Detect which cell encompasses the target text, then output its (X, Y) center coordinate. 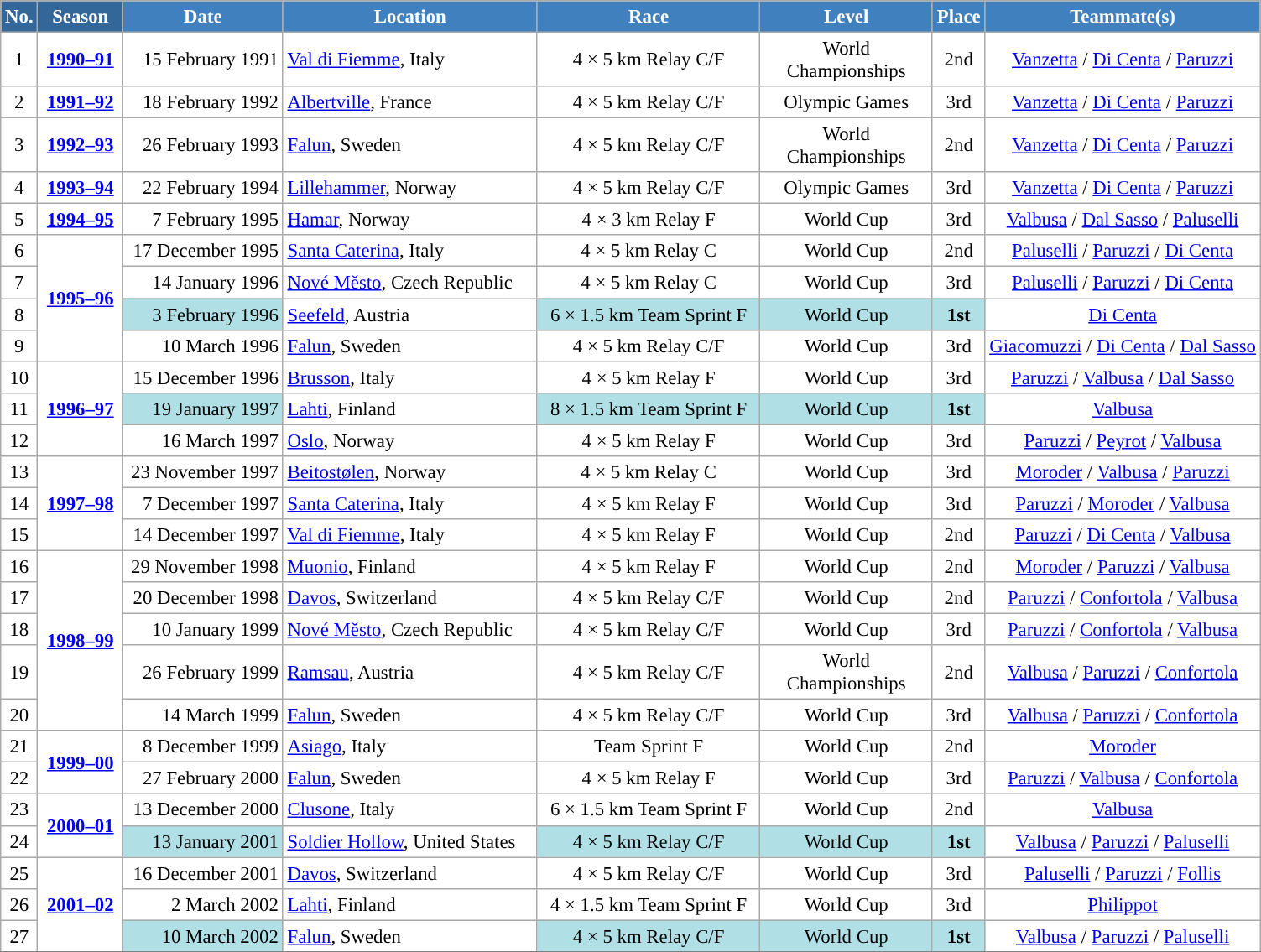
18 February 1992 (203, 102)
23 November 1997 (203, 472)
Place (958, 17)
8 December 1999 (203, 747)
Moroder / Paruzzi / Valbusa (1123, 566)
1997–98 (81, 503)
15 February 1991 (203, 60)
24 (19, 841)
Paluselli / Paruzzi / Follis (1123, 873)
4 × 1.5 km Team Sprint F (649, 904)
9 (19, 346)
7 February 1995 (203, 220)
2 March 2002 (203, 904)
Soldier Hollow, United States (409, 841)
27 February 2000 (203, 778)
5 (19, 220)
14 January 1996 (203, 283)
10 (19, 377)
16 (19, 566)
20 (19, 715)
1995–96 (81, 298)
4 × 3 km Relay F (649, 220)
10 March 2002 (203, 936)
Paruzzi / Di Centa / Valbusa (1123, 535)
14 December 1997 (203, 535)
Brusson, Italy (409, 377)
Lillehammer, Norway (409, 188)
Asiago, Italy (409, 747)
1993–94 (81, 188)
17 December 1995 (203, 251)
1999–00 (81, 762)
18 (19, 630)
Level (847, 17)
Oslo, Norway (409, 440)
Albertville, France (409, 102)
Team Sprint F (649, 747)
Ramsau, Austria (409, 673)
14 March 1999 (203, 715)
16 December 2001 (203, 873)
Paruzzi / Peyrot / Valbusa (1123, 440)
2001–02 (81, 904)
1990–91 (81, 60)
2 (19, 102)
12 (19, 440)
Di Centa (1123, 315)
Muonio, Finland (409, 566)
22 (19, 778)
13 December 2000 (203, 810)
2000–01 (81, 825)
4 (19, 188)
3 (19, 146)
19 January 1997 (203, 408)
10 January 1999 (203, 630)
Moroder / Valbusa / Paruzzi (1123, 472)
11 (19, 408)
Race (649, 17)
15 December 1996 (203, 377)
7 December 1997 (203, 503)
Seefeld, Austria (409, 315)
23 (19, 810)
13 (19, 472)
Giacomuzzi / Di Centa / Dal Sasso (1123, 346)
25 (19, 873)
1998–99 (81, 641)
1996–97 (81, 409)
6 (19, 251)
26 February 1993 (203, 146)
16 March 1997 (203, 440)
No. (19, 17)
15 (19, 535)
Teammate(s) (1123, 17)
29 November 1998 (203, 566)
13 January 2001 (203, 841)
7 (19, 283)
21 (19, 747)
1992–93 (81, 146)
27 (19, 936)
Paruzzi / Moroder / Valbusa (1123, 503)
Clusone, Italy (409, 810)
14 (19, 503)
Philippot (1123, 904)
26 (19, 904)
1994–95 (81, 220)
3 February 1996 (203, 315)
Date (203, 17)
Season (81, 17)
22 February 1994 (203, 188)
Beitostølen, Norway (409, 472)
Paruzzi / Valbusa / Dal Sasso (1123, 377)
1991–92 (81, 102)
Valbusa / Dal Sasso / Paluselli (1123, 220)
10 March 1996 (203, 346)
Hamar, Norway (409, 220)
17 (19, 598)
Paruzzi / Valbusa / Confortola (1123, 778)
Location (409, 17)
19 (19, 673)
8 (19, 315)
Moroder (1123, 747)
8 × 1.5 km Team Sprint F (649, 408)
26 February 1999 (203, 673)
20 December 1998 (203, 598)
1 (19, 60)
